From the cell containing the given text, extract its center point as [X, Y] coordinate. 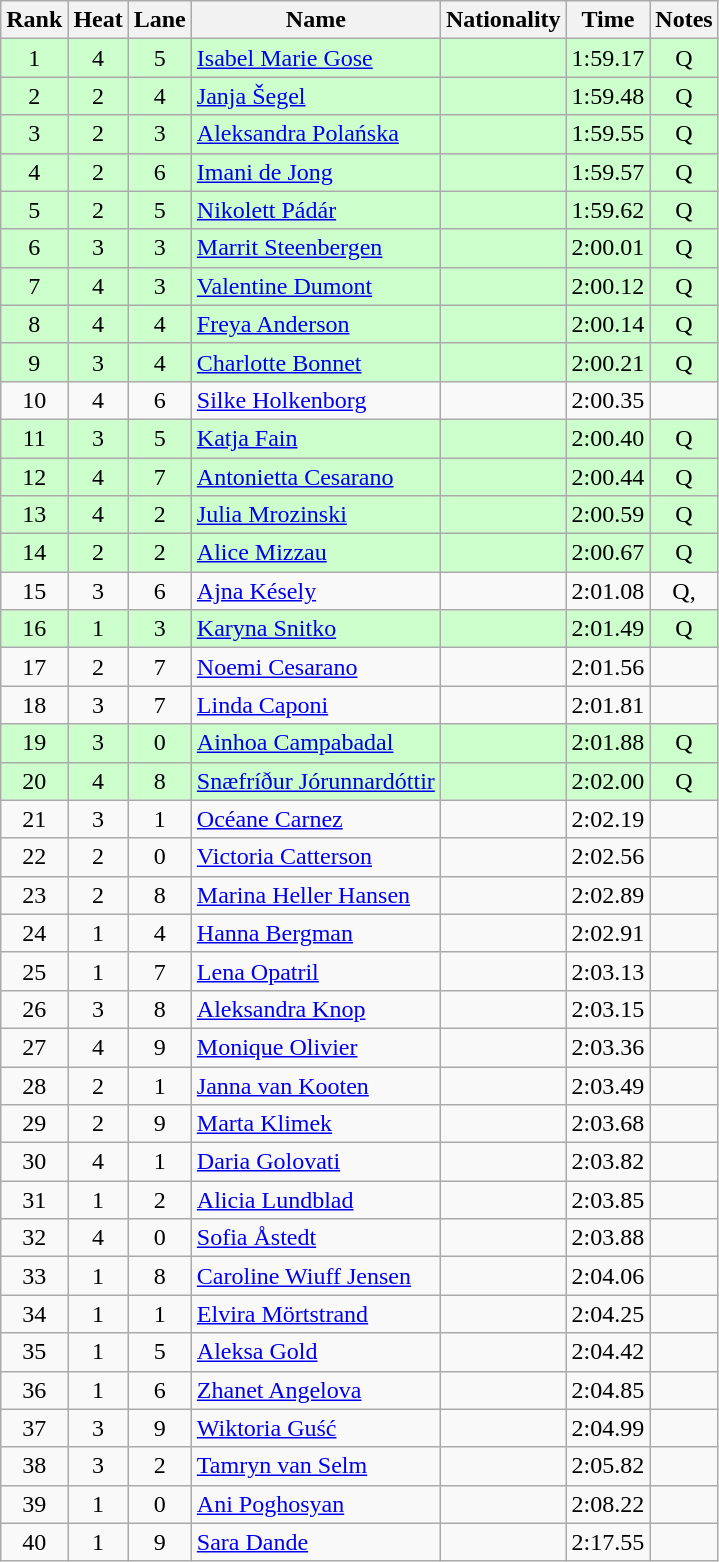
Freya Anderson [316, 324]
2:01.81 [608, 705]
Monique Olivier [316, 1047]
16 [34, 629]
Tamryn van Selm [316, 1466]
2:03.36 [608, 1047]
1:59.55 [608, 134]
10 [34, 400]
2:17.55 [608, 1542]
2:02.91 [608, 933]
21 [34, 819]
27 [34, 1047]
Alicia Lundblad [316, 1200]
Nationality [503, 20]
2:00.14 [608, 324]
Zhanet Angelova [316, 1390]
Charlotte Bonnet [316, 362]
2:00.44 [608, 477]
1:59.17 [608, 58]
40 [34, 1542]
2:02.19 [608, 819]
Wiktoria Guść [316, 1428]
Ainhoa Campabadal [316, 743]
Alice Mizzau [316, 553]
2:05.82 [608, 1466]
29 [34, 1124]
Lane [160, 20]
Nikolett Pádár [316, 210]
Julia Mrozinski [316, 515]
Antonietta Cesarano [316, 477]
25 [34, 971]
Caroline Wiuff Jensen [316, 1276]
Notes [684, 20]
Katja Fain [316, 438]
Ajna Késely [316, 591]
31 [34, 1200]
2:01.88 [608, 743]
24 [34, 933]
2:04.85 [608, 1390]
2:02.00 [608, 781]
Marta Klimek [316, 1124]
19 [34, 743]
20 [34, 781]
18 [34, 705]
32 [34, 1238]
2:04.25 [608, 1314]
2:03.68 [608, 1124]
22 [34, 857]
Janja Šegel [316, 96]
38 [34, 1466]
Ani Poghosyan [316, 1504]
2:03.88 [608, 1238]
2:00.35 [608, 400]
1:59.62 [608, 210]
2:00.40 [608, 438]
2:03.49 [608, 1085]
11 [34, 438]
Aleksandra Knop [316, 1009]
34 [34, 1314]
Janna van Kooten [316, 1085]
Karyna Snitko [316, 629]
26 [34, 1009]
2:01.56 [608, 667]
1:59.48 [608, 96]
23 [34, 895]
Silke Holkenborg [316, 400]
Lena Opatril [316, 971]
Océane Carnez [316, 819]
Time [608, 20]
2:08.22 [608, 1504]
2:02.56 [608, 857]
35 [34, 1352]
2:00.67 [608, 553]
Marina Heller Hansen [316, 895]
Isabel Marie Gose [316, 58]
Sara Dande [316, 1542]
Heat [98, 20]
2:04.99 [608, 1428]
Sofia Åstedt [316, 1238]
2:00.12 [608, 286]
2:01.49 [608, 629]
33 [34, 1276]
28 [34, 1085]
12 [34, 477]
Name [316, 20]
Aleksandra Polańska [316, 134]
36 [34, 1390]
Victoria Catterson [316, 857]
2:03.15 [608, 1009]
Noemi Cesarano [316, 667]
Marrit Steenbergen [316, 248]
Imani de Jong [316, 172]
30 [34, 1162]
2:00.59 [608, 515]
2:03.13 [608, 971]
Linda Caponi [316, 705]
39 [34, 1504]
Valentine Dumont [316, 286]
2:00.01 [608, 248]
2:03.85 [608, 1200]
Daria Golovati [316, 1162]
Q, [684, 591]
1:59.57 [608, 172]
Aleksa Gold [316, 1352]
2:01.08 [608, 591]
2:04.42 [608, 1352]
17 [34, 667]
2:04.06 [608, 1276]
Rank [34, 20]
14 [34, 553]
13 [34, 515]
2:00.21 [608, 362]
2:02.89 [608, 895]
37 [34, 1428]
Snæfríður Jórunnardóttir [316, 781]
Elvira Mörtstrand [316, 1314]
Hanna Bergman [316, 933]
15 [34, 591]
2:03.82 [608, 1162]
